Detect which cell encompasses the target text, then output its (x, y) center coordinate. 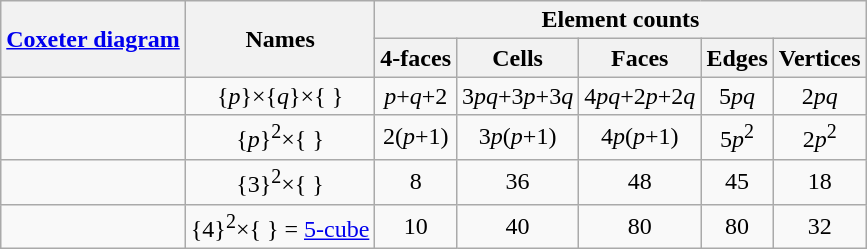
4-faces (416, 58)
48 (640, 182)
Coxeter diagram (94, 39)
5p2 (737, 138)
Edges (737, 58)
{p}2×{ } (280, 138)
32 (820, 226)
40 (518, 226)
3p(p+1) (518, 138)
Element counts (620, 20)
Vertices (820, 58)
36 (518, 182)
{p}×{q}×{ } (280, 96)
2(p+1) (416, 138)
5pq (737, 96)
Names (280, 39)
2pq (820, 96)
2p2 (820, 138)
18 (820, 182)
45 (737, 182)
4p(p+1) (640, 138)
8 (416, 182)
{3}2×{ } (280, 182)
p+q+2 (416, 96)
Faces (640, 58)
Cells (518, 58)
4pq+2p+2q (640, 96)
3pq+3p+3q (518, 96)
{4}2×{ } = 5-cube (280, 226)
10 (416, 226)
